Search for the cell housing the specified text and yield its (X, Y) center coordinate. 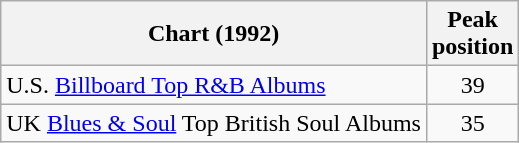
39 (472, 85)
UK Blues & Soul Top British Soul Albums (214, 123)
U.S. Billboard Top R&B Albums (214, 85)
35 (472, 123)
Chart (1992) (214, 34)
Peakposition (472, 34)
